Capture the cell that displays the provided text and extract its (x, y) central coordinate. 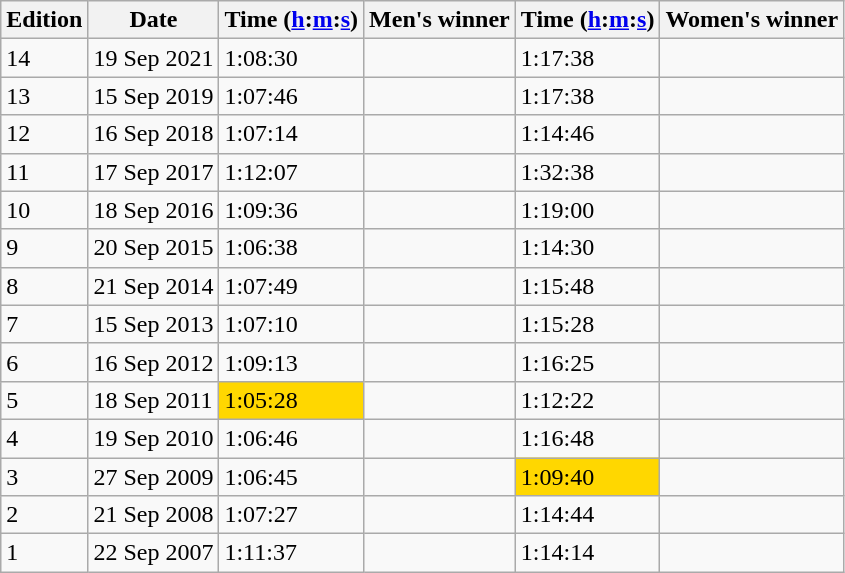
1:08:30 (292, 58)
1:14:46 (588, 134)
Women's winner (752, 20)
18 Sep 2016 (154, 210)
1:15:48 (588, 286)
16 Sep 2012 (154, 362)
1:09:36 (292, 210)
Men's winner (440, 20)
Edition (44, 20)
12 (44, 134)
3 (44, 477)
11 (44, 172)
1:06:38 (292, 248)
2 (44, 515)
1:07:49 (292, 286)
1:32:38 (588, 172)
6 (44, 362)
21 Sep 2008 (154, 515)
13 (44, 96)
1:07:14 (292, 134)
14 (44, 58)
1:05:28 (292, 400)
1 (44, 553)
19 Sep 2021 (154, 58)
1:12:22 (588, 400)
1:12:07 (292, 172)
20 Sep 2015 (154, 248)
4 (44, 438)
22 Sep 2007 (154, 553)
18 Sep 2011 (154, 400)
16 Sep 2018 (154, 134)
1:14:14 (588, 553)
7 (44, 324)
19 Sep 2010 (154, 438)
1:19:00 (588, 210)
17 Sep 2017 (154, 172)
27 Sep 2009 (154, 477)
15 Sep 2019 (154, 96)
1:07:10 (292, 324)
5 (44, 400)
21 Sep 2014 (154, 286)
1:07:27 (292, 515)
1:14:44 (588, 515)
Date (154, 20)
1:06:46 (292, 438)
1:07:46 (292, 96)
1:09:40 (588, 477)
1:14:30 (588, 248)
1:06:45 (292, 477)
8 (44, 286)
1:11:37 (292, 553)
9 (44, 248)
15 Sep 2013 (154, 324)
1:16:48 (588, 438)
1:09:13 (292, 362)
1:16:25 (588, 362)
1:15:28 (588, 324)
10 (44, 210)
